Search for the cell housing the specified text and yield its [x, y] center coordinate. 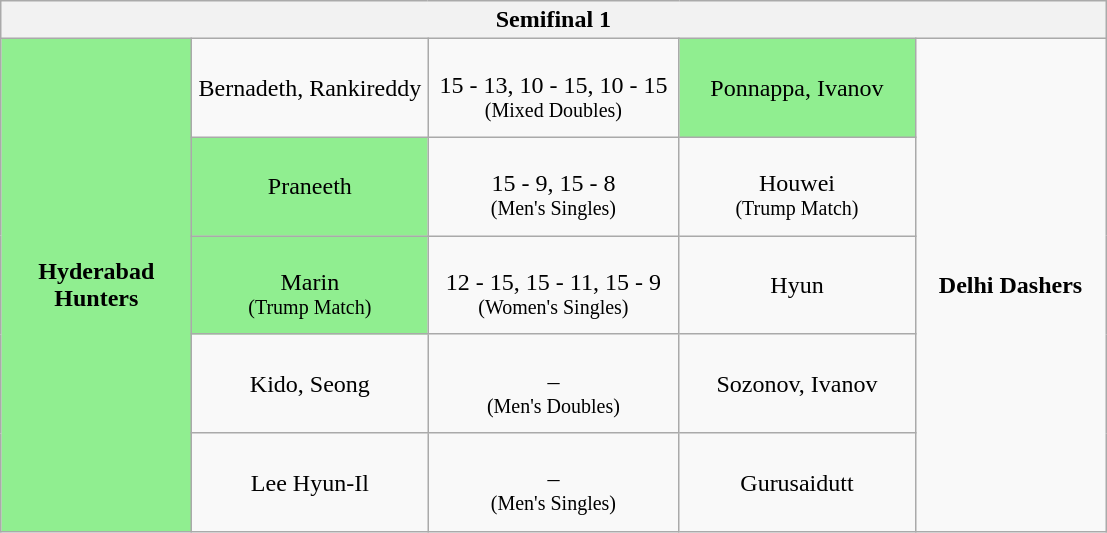
Kido, Seong [310, 384]
Semifinal 1 [554, 20]
Marin(Trump Match) [310, 286]
Hyderabad Hunters [96, 286]
Praneeth [310, 186]
15 - 9, 15 - 8(Men's Singles) [554, 186]
Sozonov, Ivanov [797, 384]
Bernadeth, Rankireddy [310, 88]
– (Men's Doubles) [554, 384]
Ponnappa, Ivanov [797, 88]
– (Men's Singles) [554, 482]
15 - 13, 10 - 15, 10 - 15(Mixed Doubles) [554, 88]
Houwei(Trump Match) [797, 186]
Delhi Dashers [1010, 286]
Lee Hyun-Il [310, 482]
12 - 15, 15 - 11, 15 - 9(Women's Singles) [554, 286]
Gurusaidutt [797, 482]
Hyun [797, 286]
